Extract the (X, Y) coordinate from the center of the cell holding the provided text.  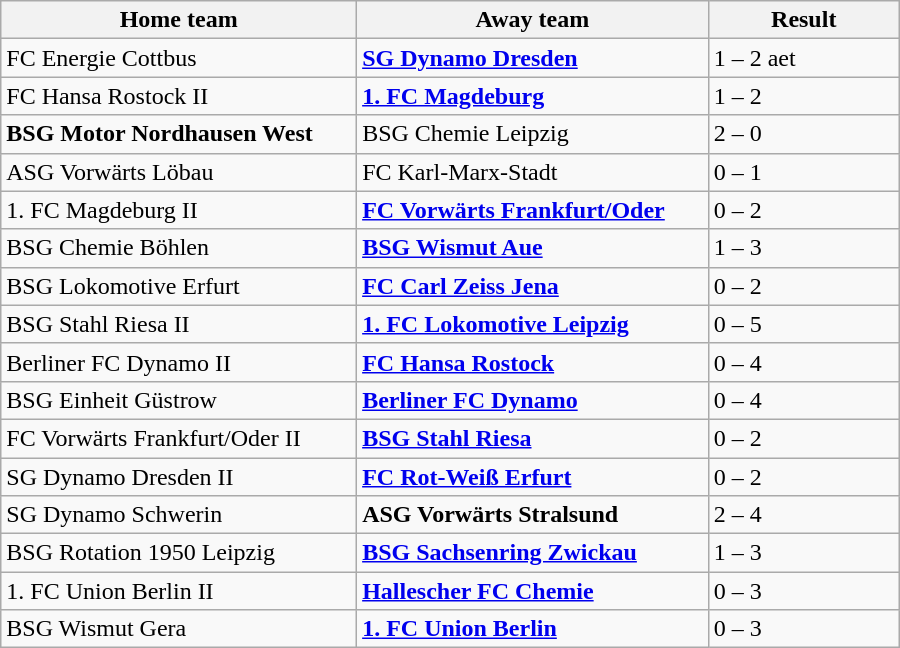
1. FC Lokomotive Leipzig (533, 324)
1 – 2 (804, 96)
FC Karl-Marx-Stadt (533, 172)
Home team (179, 20)
BSG Lokomotive Erfurt (179, 286)
1. FC Union Berlin II (179, 591)
BSG Rotation 1950 Leipzig (179, 553)
FC Hansa Rostock II (179, 96)
1. FC Union Berlin (533, 629)
ASG Vorwärts Stralsund (533, 515)
BSG Chemie Leipzig (533, 134)
1. FC Magdeburg II (179, 210)
2 – 0 (804, 134)
0 – 5 (804, 324)
SG Dynamo Dresden (533, 58)
FC Vorwärts Frankfurt/Oder (533, 210)
BSG Einheit Güstrow (179, 400)
BSG Stahl Riesa II (179, 324)
0 – 1 (804, 172)
FC Rot-Weiß Erfurt (533, 477)
SG Dynamo Dresden II (179, 477)
FC Hansa Rostock (533, 362)
BSG Wismut Gera (179, 629)
Berliner FC Dynamo II (179, 362)
Hallescher FC Chemie (533, 591)
FC Carl Zeiss Jena (533, 286)
BSG Motor Nordhausen West (179, 134)
1 – 2 aet (804, 58)
Result (804, 20)
FC Energie Cottbus (179, 58)
ASG Vorwärts Löbau (179, 172)
Berliner FC Dynamo (533, 400)
BSG Stahl Riesa (533, 438)
FC Vorwärts Frankfurt/Oder II (179, 438)
SG Dynamo Schwerin (179, 515)
BSG Wismut Aue (533, 248)
BSG Chemie Böhlen (179, 248)
1. FC Magdeburg (533, 96)
2 – 4 (804, 515)
BSG Sachsenring Zwickau (533, 553)
Away team (533, 20)
